Scan for the cell matching the given text and deliver its [X, Y] coordinate at center. 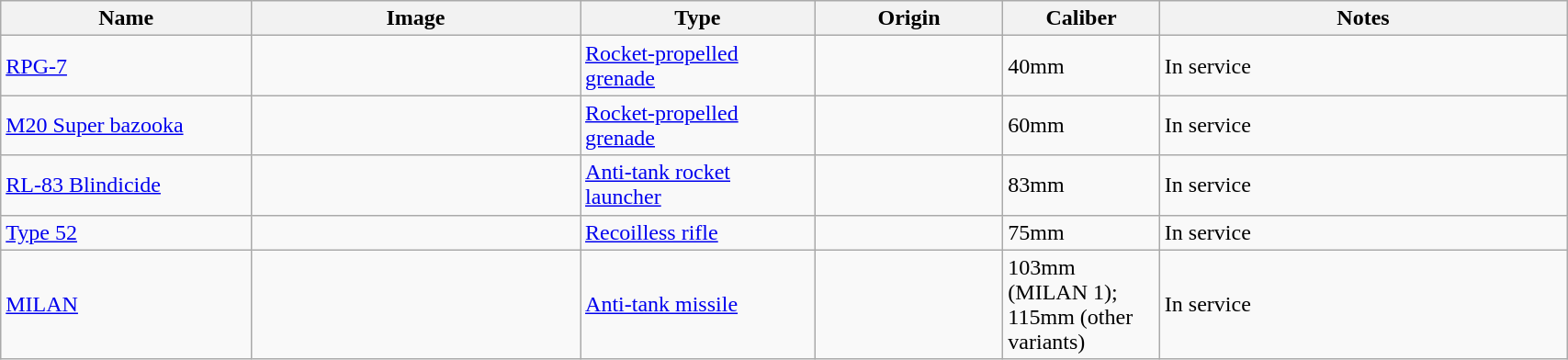
Anti-tank missile [698, 305]
RPG-7 [127, 66]
Notes [1363, 18]
Image [416, 18]
Name [127, 18]
Type 52 [127, 232]
40mm [1081, 66]
M20 Super bazooka [127, 125]
Recoilless rifle [698, 232]
Origin [909, 18]
103mm (MILAN 1); 115mm (other variants) [1081, 305]
RL-83 Blindicide [127, 186]
75mm [1081, 232]
Caliber [1081, 18]
Anti-tank rocket launcher [698, 186]
83mm [1081, 186]
MILAN [127, 305]
60mm [1081, 125]
Type [698, 18]
